For the text-containing cell, return its midpoint in [X, Y] coordinate format. 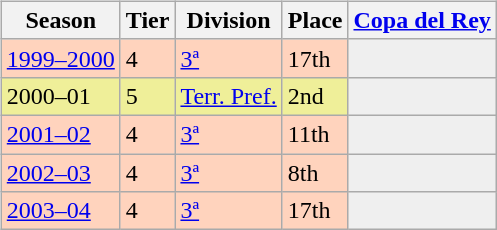
Copa del Rey [422, 20]
Season [60, 20]
5 [148, 96]
11th [315, 134]
1999–2000 [60, 58]
8th [315, 173]
2000–01 [60, 96]
2002–03 [60, 173]
Division [228, 20]
2003–04 [60, 211]
2nd [315, 96]
Tier [148, 20]
Terr. Pref. [228, 96]
2001–02 [60, 134]
Place [315, 20]
